Scan for the cell matching the given text and deliver its (X, Y) coordinate at center. 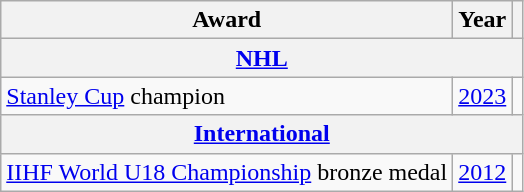
2012 (482, 172)
International (262, 134)
Stanley Cup champion (227, 96)
Award (227, 20)
2023 (482, 96)
NHL (262, 58)
Year (482, 20)
IIHF World U18 Championship bronze medal (227, 172)
